Return [X, Y] of the center of cell containing provided text 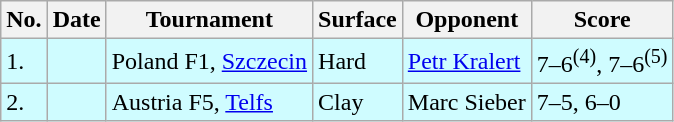
7–5, 6–0 [602, 102]
Austria F5, Telfs [209, 102]
7–6(4), 7–6(5) [602, 62]
No. [24, 20]
Score [602, 20]
Opponent [466, 20]
Petr Kralert [466, 62]
2. [24, 102]
Poland F1, Szczecin [209, 62]
Surface [358, 20]
Marc Sieber [466, 102]
Hard [358, 62]
Date [76, 20]
1. [24, 62]
Tournament [209, 20]
Clay [358, 102]
